Locate the cell with the specified text and output its [X, Y] center coordinate. 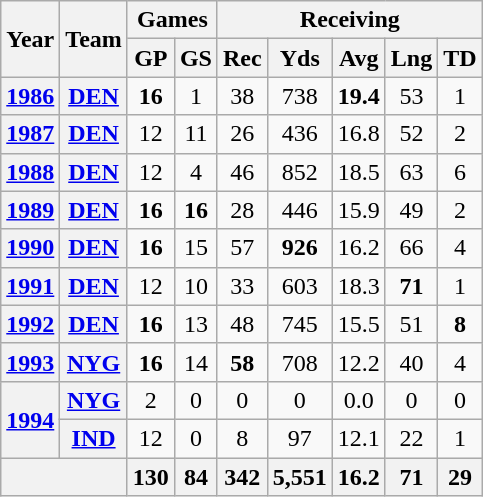
Games [172, 20]
603 [300, 286]
745 [300, 324]
84 [196, 477]
Rec [242, 58]
22 [411, 438]
1988 [30, 172]
57 [242, 248]
15 [196, 248]
IND [94, 438]
6 [460, 172]
49 [411, 210]
12.1 [358, 438]
Avg [358, 58]
52 [411, 134]
446 [300, 210]
0.0 [358, 400]
1990 [30, 248]
10 [196, 286]
436 [300, 134]
46 [242, 172]
GS [196, 58]
33 [242, 286]
926 [300, 248]
40 [411, 362]
13 [196, 324]
48 [242, 324]
58 [242, 362]
53 [411, 96]
1993 [30, 362]
26 [242, 134]
1989 [30, 210]
28 [242, 210]
18.5 [358, 172]
Team [94, 39]
15.9 [358, 210]
63 [411, 172]
5,551 [300, 477]
29 [460, 477]
738 [300, 96]
1994 [30, 419]
18.3 [358, 286]
51 [411, 324]
130 [150, 477]
14 [196, 362]
38 [242, 96]
1992 [30, 324]
342 [242, 477]
Year [30, 39]
Receiving [350, 20]
15.5 [358, 324]
GP [150, 58]
1991 [30, 286]
Yds [300, 58]
12.2 [358, 362]
TD [460, 58]
Lng [411, 58]
852 [300, 172]
1986 [30, 96]
16.8 [358, 134]
1987 [30, 134]
19.4 [358, 96]
11 [196, 134]
708 [300, 362]
97 [300, 438]
66 [411, 248]
